From the cell containing the given text, extract its center point as [x, y] coordinate. 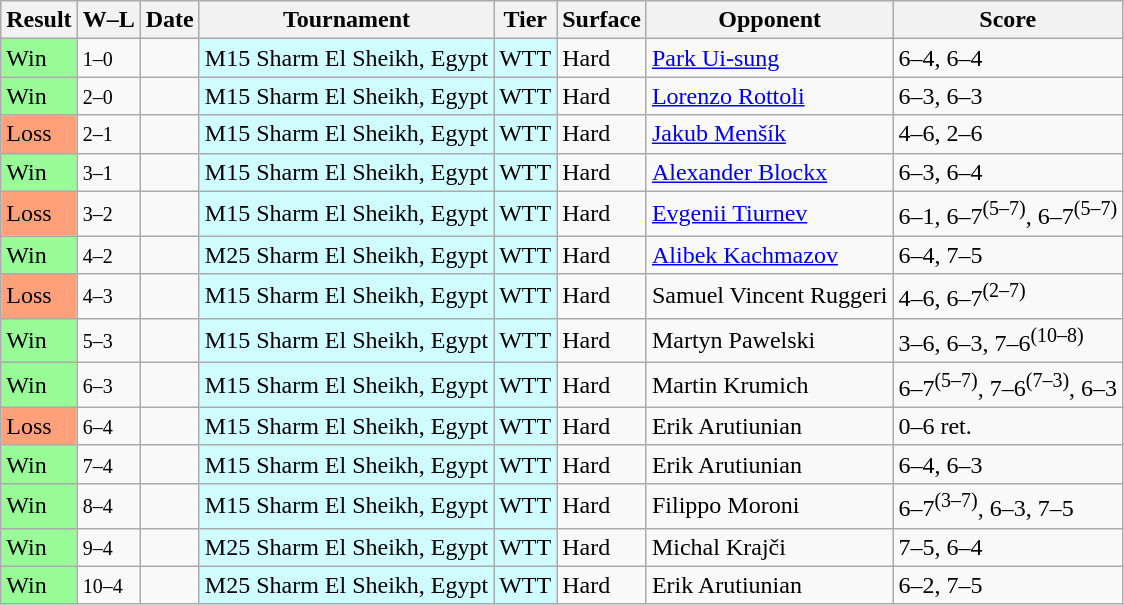
2–1 [108, 134]
4–6, 6–7(2–7) [1008, 296]
6–2, 7–5 [1008, 585]
Samuel Vincent Ruggeri [769, 296]
3–6, 6–3, 7–6(10–8) [1008, 340]
4–3 [108, 296]
Filippo Moroni [769, 506]
Alibek Kachmazov [769, 255]
0–6 ret. [1008, 426]
Martin Krumich [769, 386]
6–4 [108, 426]
6–4, 7–5 [1008, 255]
Lorenzo Rottoli [769, 96]
6–3, 6–4 [1008, 172]
Tier [526, 20]
Jakub Menšík [769, 134]
Tournament [346, 20]
6–3, 6–3 [1008, 96]
Michal Krajči [769, 547]
W–L [108, 20]
6–3 [108, 386]
9–4 [108, 547]
4–6, 2–6 [1008, 134]
Result [39, 20]
3–1 [108, 172]
4–2 [108, 255]
6–7(3–7), 6–3, 7–5 [1008, 506]
Date [170, 20]
2–0 [108, 96]
3–2 [108, 214]
7–5, 6–4 [1008, 547]
5–3 [108, 340]
Opponent [769, 20]
10–4 [108, 585]
Surface [602, 20]
Evgenii Tiurnev [769, 214]
Alexander Blockx [769, 172]
Score [1008, 20]
6–4, 6–3 [1008, 464]
1–0 [108, 58]
6–1, 6–7(5–7), 6–7(5–7) [1008, 214]
Martyn Pawelski [769, 340]
Park Ui-sung [769, 58]
7–4 [108, 464]
6–7(5–7), 7–6(7–3), 6–3 [1008, 386]
6–4, 6–4 [1008, 58]
8–4 [108, 506]
